Detect which cell encompasses the target text, then output its [x, y] center coordinate. 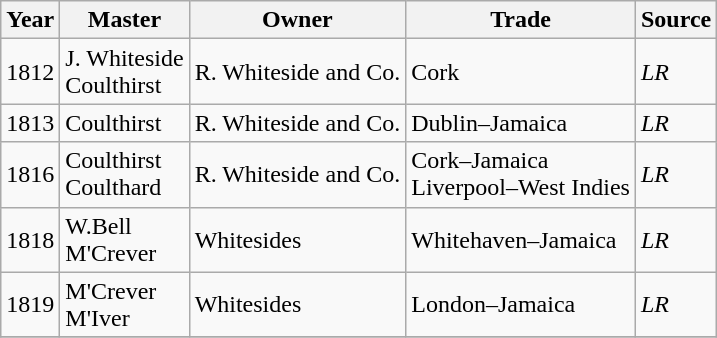
Dublin–Jamaica [521, 123]
Whitehaven–Jamaica [521, 240]
1816 [30, 174]
1812 [30, 72]
M'CreverM'Iver [124, 304]
Coulthirst [124, 123]
London–Jamaica [521, 304]
CoulthirstCoulthard [124, 174]
Owner [298, 20]
Master [124, 20]
Cork [521, 72]
Year [30, 20]
Cork–JamaicaLiverpool–West Indies [521, 174]
1819 [30, 304]
Source [676, 20]
1818 [30, 240]
Trade [521, 20]
J. WhitesideCoulthirst [124, 72]
1813 [30, 123]
W.BellM'Crever [124, 240]
